Return [X, Y] of the center of cell containing provided text 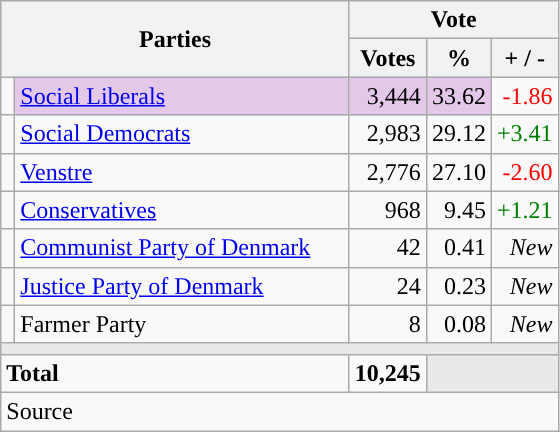
+1.21 [524, 210]
27.10 [458, 172]
2,776 [388, 172]
Vote [454, 20]
33.62 [458, 96]
+3.41 [524, 134]
0.08 [458, 324]
Total [176, 373]
2,983 [388, 134]
Votes [388, 58]
10,245 [388, 373]
Venstre [182, 172]
Conservatives [182, 210]
24 [388, 286]
0.41 [458, 248]
+ / - [524, 58]
Social Democrats [182, 134]
3,444 [388, 96]
Justice Party of Denmark [182, 286]
968 [388, 210]
Communist Party of Denmark [182, 248]
42 [388, 248]
Social Liberals [182, 96]
-1.86 [524, 96]
-2.60 [524, 172]
8 [388, 324]
Source [280, 411]
Farmer Party [182, 324]
Parties [176, 39]
9.45 [458, 210]
% [458, 58]
0.23 [458, 286]
29.12 [458, 134]
